Detect which cell encompasses the target text, then output its (X, Y) center coordinate. 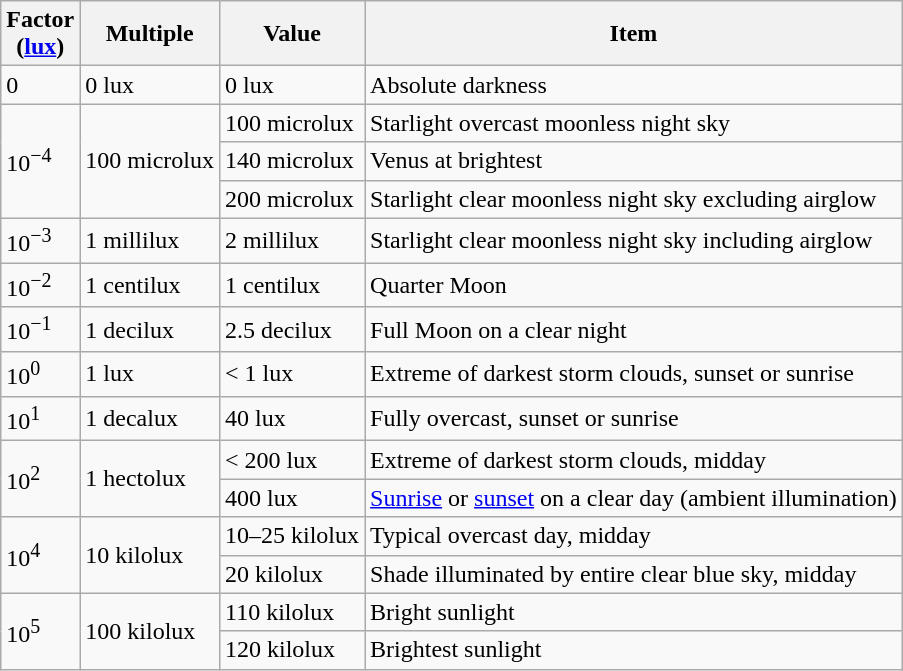
< 200 lux (292, 460)
1 millilux (150, 240)
1 lux (150, 374)
20 kilolux (292, 574)
1 decalux (150, 418)
2.5 decilux (292, 330)
1 decilux (150, 330)
Absolute darkness (634, 85)
10−3 (40, 240)
200 microlux (292, 199)
Starlight overcast moonless night sky (634, 123)
120 kilolux (292, 650)
102 (40, 479)
105 (40, 631)
Fully overcast, sunset or sunrise (634, 418)
0 (40, 85)
Factor(lux) (40, 34)
Extreme of darkest storm clouds, sunset or sunrise (634, 374)
Quarter Moon (634, 286)
400 lux (292, 498)
101 (40, 418)
110 kilolux (292, 612)
104 (40, 555)
40 lux (292, 418)
Venus at brightest (634, 161)
Extreme of darkest storm clouds, midday (634, 460)
Shade illuminated by entire clear blue sky, midday (634, 574)
Value (292, 34)
10 kilolux (150, 555)
100 (40, 374)
Multiple (150, 34)
140 microlux (292, 161)
100 kilolux (150, 631)
Starlight clear moonless night sky excluding airglow (634, 199)
Bright sunlight (634, 612)
Item (634, 34)
Typical overcast day, midday (634, 536)
2 millilux (292, 240)
10−4 (40, 161)
< 1 lux (292, 374)
Sunrise or sunset on a clear day (ambient illumination) (634, 498)
Starlight clear moonless night sky including airglow (634, 240)
1 hectolux (150, 479)
10−1 (40, 330)
Brightest sunlight (634, 650)
Full Moon on a clear night (634, 330)
10−2 (40, 286)
10–25 kilolux (292, 536)
